Provide the (X, Y) coordinate of the cell's center where the given text is located.  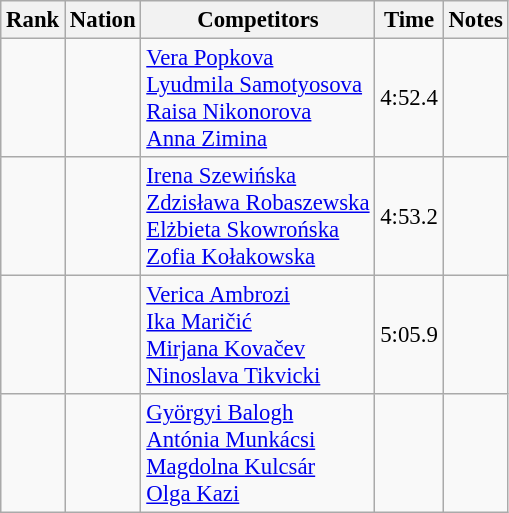
Vera PopkovaLyudmila SamotyosovaRaisa NikonorovaAnna Zimina (258, 98)
Györgyi BaloghAntónia MunkácsiMagdolna KulcsárOlga Kazi (258, 454)
4:53.2 (409, 216)
Rank (33, 20)
Competitors (258, 20)
4:52.4 (409, 98)
Verica AmbroziIka MaričićMirjana KovačevNinoslava Tikvicki (258, 336)
Time (409, 20)
Notes (476, 20)
Irena SzewińskaZdzisława RobaszewskaElżbieta SkowrońskaZofia Kołakowska (258, 216)
Nation (103, 20)
5:05.9 (409, 336)
